Scan for the cell matching the given text and deliver its (x, y) coordinate at center. 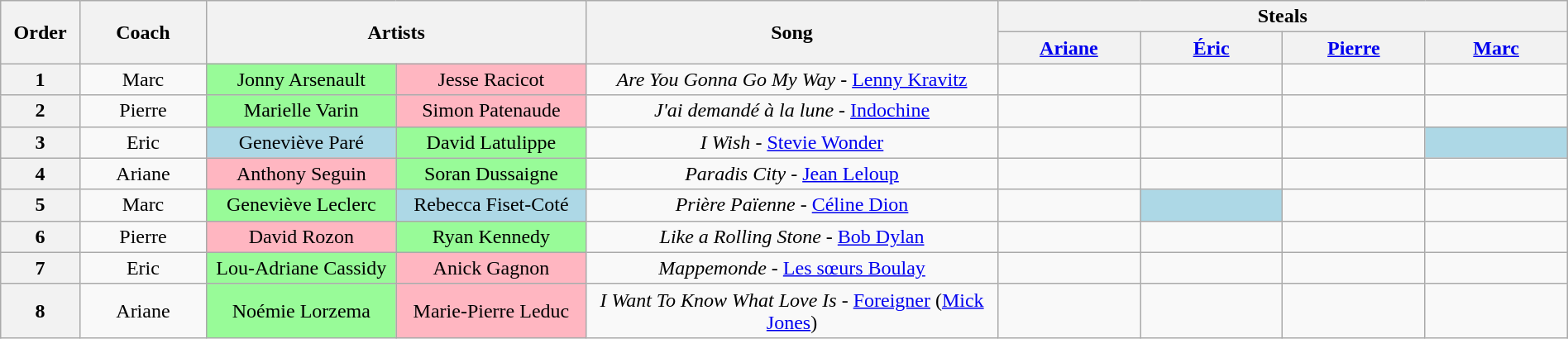
7 (41, 268)
Anthony Seguin (301, 174)
Lou-Adriane Cassidy (301, 268)
Are You Gonna Go My Way - Lenny Kravitz (792, 79)
J'ai demandé à la lune - Indochine (792, 111)
Ryan Kennedy (491, 236)
Rebecca Fiset-Coté (491, 205)
4 (41, 174)
Mappemonde - Les sœurs Boulay (792, 268)
Song (792, 32)
2 (41, 111)
Order (41, 32)
Soran Dussaigne (491, 174)
1 (41, 79)
Geneviève Paré (301, 142)
David Latulippe (491, 142)
Marielle Varin (301, 111)
Jesse Racicot (491, 79)
Geneviève Leclerc (301, 205)
Paradis City - Jean Leloup (792, 174)
6 (41, 236)
3 (41, 142)
Anick Gagnon (491, 268)
Simon Patenaude (491, 111)
Steals (1282, 17)
Noémie Lorzema (301, 311)
Éric (1212, 48)
Like a Rolling Stone - Bob Dylan (792, 236)
Coach (142, 32)
Artists (395, 32)
I Wish - Stevie Wonder (792, 142)
8 (41, 311)
5 (41, 205)
Jonny Arsenault (301, 79)
I Want To Know What Love Is - Foreigner (Mick Jones) (792, 311)
Prière Païenne - Céline Dion (792, 205)
Marie-Pierre Leduc (491, 311)
David Rozon (301, 236)
